Pinpoint the cell where the given text exists, returning its (x, y) midpoint coordinate. 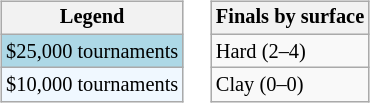
$10,000 tournaments (92, 85)
Hard (2–4) (290, 51)
Clay (0–0) (290, 85)
Legend (92, 18)
Finals by surface (290, 18)
$25,000 tournaments (92, 51)
